Output the [x, y] coordinate of the center of the cell containing the given text.  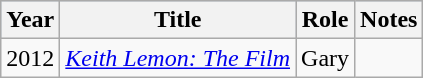
Notes [389, 20]
Keith Lemon: The Film [178, 58]
Gary [326, 58]
Role [326, 20]
2012 [30, 58]
Title [178, 20]
Year [30, 20]
